Return [x, y] of the center of cell containing provided text 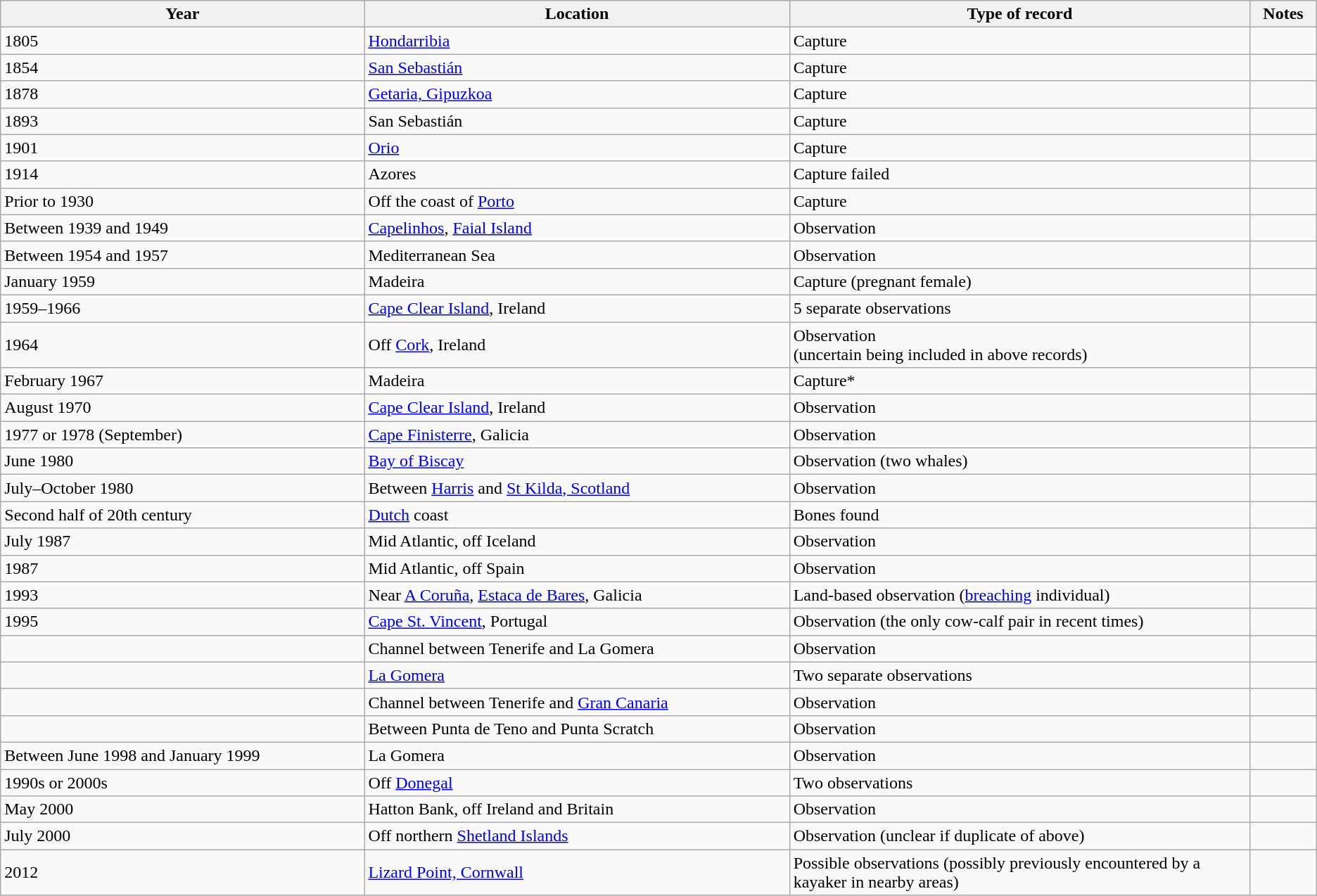
1959–1966 [183, 308]
1893 [183, 121]
Mediterranean Sea [577, 255]
Azores [577, 174]
1914 [183, 174]
Notes [1283, 14]
1878 [183, 94]
Prior to 1930 [183, 201]
Off Cork, Ireland [577, 345]
Off northern Shetland Islands [577, 836]
1964 [183, 345]
5 separate observations [1020, 308]
Possible observations (possibly previously encountered by a kayaker in nearby areas) [1020, 872]
Off the coast of Porto [577, 201]
July 2000 [183, 836]
Between Punta de Teno and Punta Scratch [577, 729]
Off Donegal [577, 783]
Type of record [1020, 14]
Observation(uncertain being included in above records) [1020, 345]
Channel between Tenerife and La Gomera [577, 648]
Mid Atlantic, off Spain [577, 568]
Capture failed [1020, 174]
Cape Finisterre, Galicia [577, 435]
August 1970 [183, 408]
Orio [577, 148]
Between 1939 and 1949 [183, 228]
Land-based observation (breaching individual) [1020, 595]
Two observations [1020, 783]
Bay of Biscay [577, 461]
1854 [183, 68]
Getaria, Gipuzkoa [577, 94]
Hatton Bank, off Ireland and Britain [577, 809]
Second half of 20th century [183, 515]
January 1959 [183, 281]
July–October 1980 [183, 488]
Observation (the only cow-calf pair in recent times) [1020, 622]
Capture* [1020, 381]
Cape St. Vincent, Portugal [577, 622]
Capture (pregnant female) [1020, 281]
1993 [183, 595]
1805 [183, 41]
Between June 1998 and January 1999 [183, 755]
Lizard Point, Cornwall [577, 872]
June 1980 [183, 461]
Near A Coruña, Estaca de Bares, Galicia [577, 595]
1901 [183, 148]
1977 or 1978 (September) [183, 435]
Capelinhos, Faial Island [577, 228]
Year [183, 14]
Between Harris and St Kilda, Scotland [577, 488]
2012 [183, 872]
Two separate observations [1020, 675]
1987 [183, 568]
Bones found [1020, 515]
Location [577, 14]
Hondarribia [577, 41]
Channel between Tenerife and Gran Canaria [577, 702]
Between 1954 and 1957 [183, 255]
February 1967 [183, 381]
1990s or 2000s [183, 783]
1995 [183, 622]
May 2000 [183, 809]
Dutch coast [577, 515]
Observation (unclear if duplicate of above) [1020, 836]
July 1987 [183, 542]
Mid Atlantic, off Iceland [577, 542]
Observation (two whales) [1020, 461]
